Scan for the cell matching the given text and deliver its (X, Y) coordinate at center. 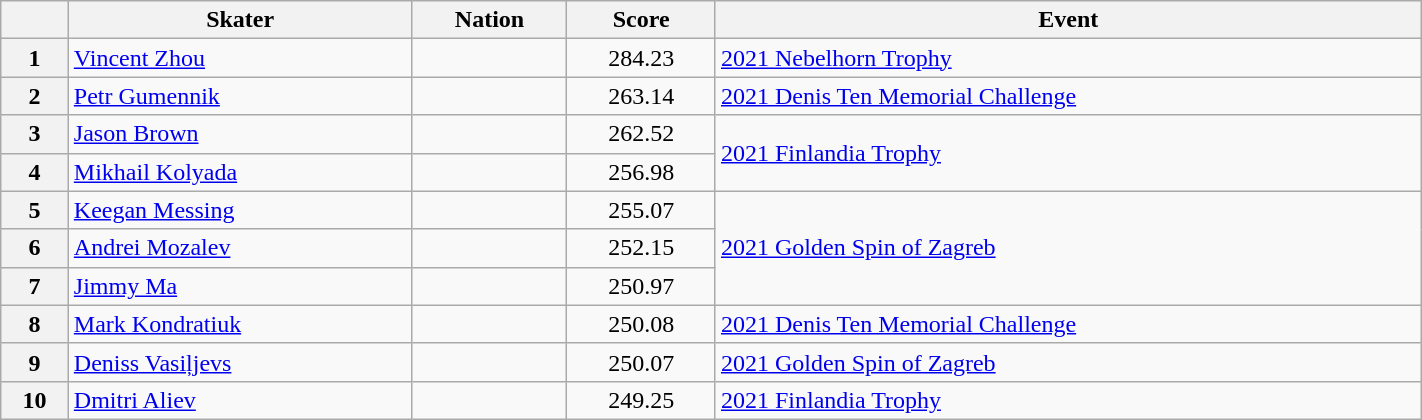
Petr Gumennik (240, 96)
5 (35, 210)
9 (35, 362)
2021 Nebelhorn Trophy (1068, 58)
Keegan Messing (240, 210)
7 (35, 286)
Vincent Zhou (240, 58)
8 (35, 324)
1 (35, 58)
10 (35, 400)
263.14 (641, 96)
250.97 (641, 286)
Nation (490, 20)
Dmitri Aliev (240, 400)
250.08 (641, 324)
Skater (240, 20)
Event (1068, 20)
Deniss Vasiļjevs (240, 362)
Jimmy Ma (240, 286)
Score (641, 20)
250.07 (641, 362)
3 (35, 134)
252.15 (641, 248)
Andrei Mozalev (240, 248)
262.52 (641, 134)
6 (35, 248)
2 (35, 96)
Mark Kondratiuk (240, 324)
256.98 (641, 172)
255.07 (641, 210)
Jason Brown (240, 134)
284.23 (641, 58)
4 (35, 172)
249.25 (641, 400)
Mikhail Kolyada (240, 172)
